Search for the cell housing the specified text and yield its (x, y) center coordinate. 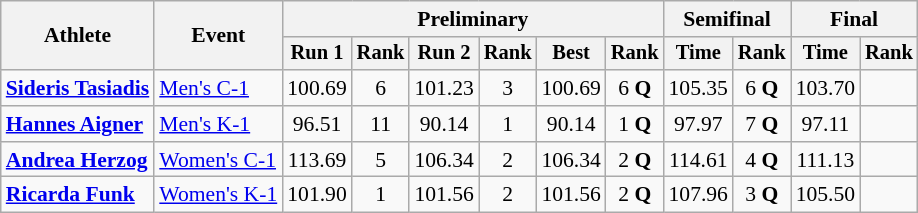
Semifinal (726, 19)
Ricarda Funk (78, 195)
Hannes Aigner (78, 124)
4 Q (762, 160)
1 Q (635, 124)
105.35 (698, 88)
Final (854, 19)
Event (218, 36)
Women's C-1 (218, 160)
111.13 (826, 160)
Athlete (78, 36)
101.23 (444, 88)
Run 2 (444, 54)
101.90 (316, 195)
114.61 (698, 160)
107.96 (698, 195)
3 Q (762, 195)
11 (381, 124)
96.51 (316, 124)
Andrea Herzog (78, 160)
97.97 (698, 124)
113.69 (316, 160)
Sideris Tasiadis (78, 88)
97.11 (826, 124)
Best (570, 54)
105.50 (826, 195)
5 (381, 160)
7 Q (762, 124)
Preliminary (472, 19)
103.70 (826, 88)
Men's C-1 (218, 88)
6 (381, 88)
Men's K-1 (218, 124)
3 (508, 88)
Run 1 (316, 54)
Women's K-1 (218, 195)
